Return [X, Y] of the center of cell containing provided text 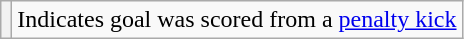
Indicates goal was scored from a penalty kick [237, 20]
